Identify which cell holds the provided text, then report its (x, y) central coordinate. 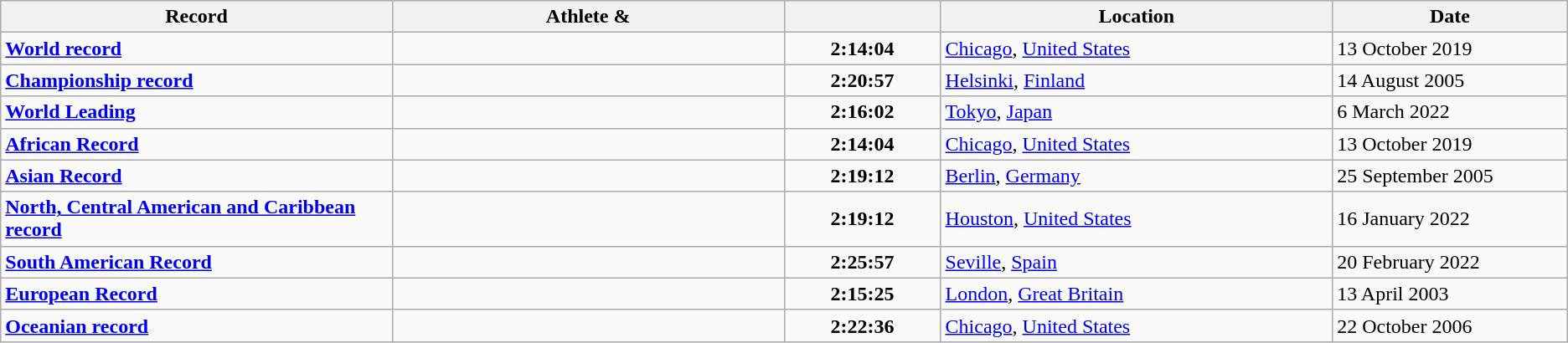
16 January 2022 (1451, 219)
African Record (197, 144)
2:15:25 (863, 294)
European Record (197, 294)
Record (197, 17)
Location (1137, 17)
Championship record (197, 80)
14 August 2005 (1451, 80)
Athlete & (588, 17)
22 October 2006 (1451, 325)
20 February 2022 (1451, 262)
2:22:36 (863, 325)
25 September 2005 (1451, 176)
Oceanian record (197, 325)
World record (197, 49)
Asian Record (197, 176)
Seville, Spain (1137, 262)
South American Record (197, 262)
World Leading (197, 112)
2:25:57 (863, 262)
2:16:02 (863, 112)
North, Central American and Caribbean record (197, 219)
2:20:57 (863, 80)
Houston, United States (1137, 219)
Date (1451, 17)
Berlin, Germany (1137, 176)
6 March 2022 (1451, 112)
Tokyo, Japan (1137, 112)
Helsinki, Finland (1137, 80)
13 April 2003 (1451, 294)
London, Great Britain (1137, 294)
